Return (X, Y) of the center of cell containing provided text 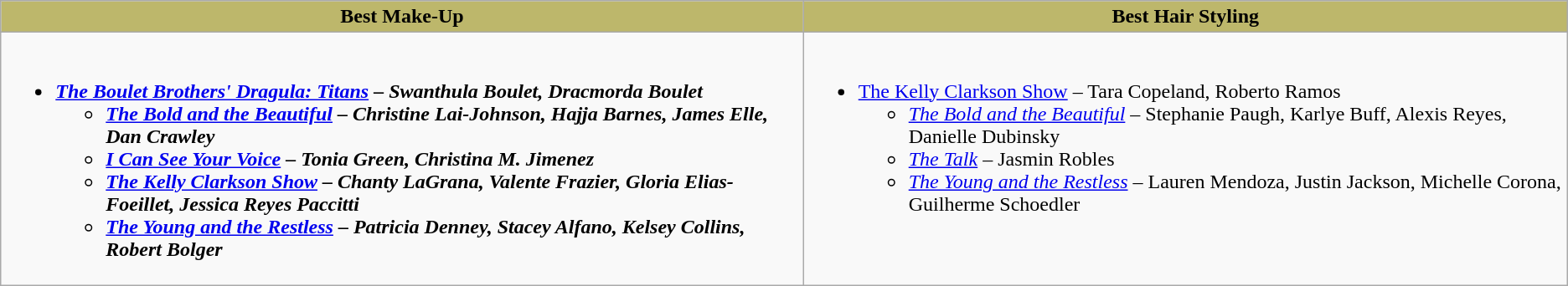
Best Hair Styling (1185, 17)
Best Make-Up (402, 17)
